Capture the cell that displays the provided text and extract its (X, Y) central coordinate. 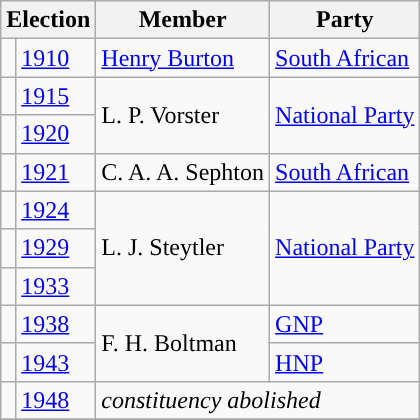
1920 (56, 134)
Member (183, 20)
HNP (345, 362)
1943 (56, 362)
GNP (345, 324)
1938 (56, 324)
F. H. Boltman (183, 343)
Party (345, 20)
1948 (56, 400)
Election (48, 20)
1921 (56, 172)
1915 (56, 96)
1933 (56, 286)
constituency abolished (258, 400)
L. P. Vorster (183, 115)
C. A. A. Sephton (183, 172)
Henry Burton (183, 58)
1924 (56, 210)
L. J. Steytler (183, 248)
1929 (56, 248)
1910 (56, 58)
